Return the (X, Y) coordinate for the center point of the cell that contains the specified text.  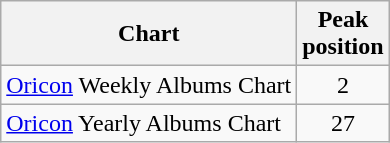
2 (343, 85)
Peakposition (343, 34)
Oricon Weekly Albums Chart (149, 85)
27 (343, 123)
Oricon Yearly Albums Chart (149, 123)
Chart (149, 34)
